Determine the (x, y) coordinate at the center of the cell enclosing the given text.  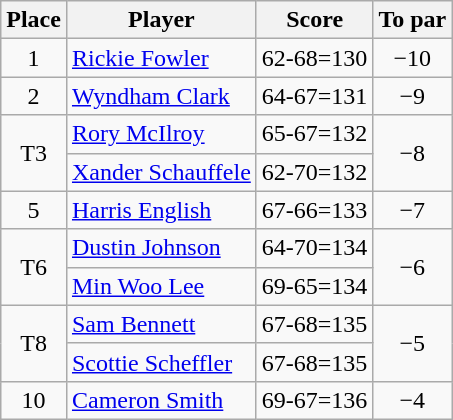
T8 (34, 343)
T3 (34, 153)
−7 (412, 210)
Cameron Smith (161, 400)
Harris English (161, 210)
65-67=132 (314, 134)
Sam Bennett (161, 324)
Min Woo Lee (161, 286)
Rickie Fowler (161, 58)
Rory McIlroy (161, 134)
−9 (412, 96)
−4 (412, 400)
To par (412, 20)
62-70=132 (314, 172)
Place (34, 20)
67-66=133 (314, 210)
64-70=134 (314, 248)
−8 (412, 153)
Scottie Scheffler (161, 362)
64-67=131 (314, 96)
−5 (412, 343)
T6 (34, 267)
69-67=136 (314, 400)
Player (161, 20)
−10 (412, 58)
2 (34, 96)
62-68=130 (314, 58)
1 (34, 58)
−6 (412, 267)
Xander Schauffele (161, 172)
5 (34, 210)
69-65=134 (314, 286)
Score (314, 20)
10 (34, 400)
Dustin Johnson (161, 248)
Wyndham Clark (161, 96)
